For the text-containing cell, return its midpoint in [x, y] coordinate format. 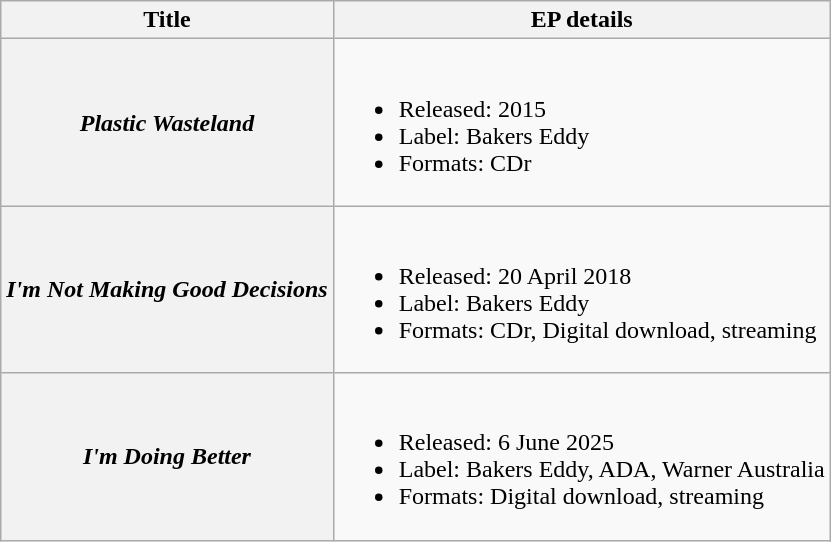
EP details [582, 20]
Released: 6 June 2025Label: Bakers Eddy, ADA, Warner AustraliaFormats: Digital download, streaming [582, 456]
Released: 2015Label: Bakers EddyFormats: CDr [582, 122]
Title [167, 20]
I'm Doing Better [167, 456]
Plastic Wasteland [167, 122]
I'm Not Making Good Decisions [167, 290]
Released: 20 April 2018Label: Bakers EddyFormats: CDr, Digital download, streaming [582, 290]
